Locate the cell with the specified text and output its (x, y) center coordinate. 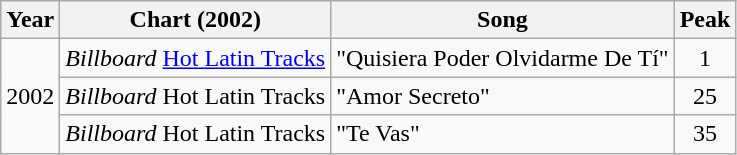
"Quisiera Poder Olvidarme De Tí" (502, 58)
Peak (705, 20)
Year (30, 20)
1 (705, 58)
2002 (30, 96)
"Te Vas" (502, 134)
"Amor Secreto" (502, 96)
25 (705, 96)
35 (705, 134)
Chart (2002) (196, 20)
Song (502, 20)
